Scan for the cell matching the given text and deliver its (x, y) coordinate at center. 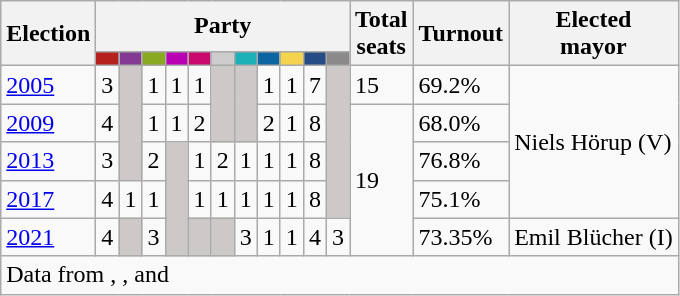
Data from , , and (340, 275)
76.8% (461, 161)
Emil Blücher (I) (594, 237)
19 (382, 180)
2021 (48, 237)
2009 (48, 123)
Totalseats (382, 34)
69.2% (461, 85)
68.0% (461, 123)
Electedmayor (594, 34)
2005 (48, 85)
Niels Hörup (V) (594, 142)
Election (48, 34)
73.35% (461, 237)
2017 (48, 199)
Party (223, 26)
7 (314, 85)
Turnout (461, 34)
2013 (48, 161)
15 (382, 85)
75.1% (461, 199)
